From the cell containing the given text, extract its center point as [X, Y] coordinate. 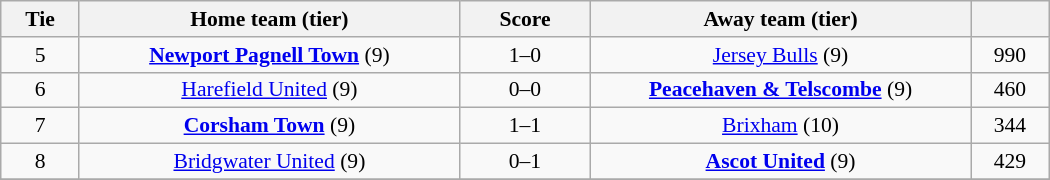
Bridgwater United (9) [269, 162]
6 [40, 90]
8 [40, 162]
1–1 [524, 126]
Home team (tier) [269, 19]
Jersey Bulls (9) [781, 55]
Newport Pagnell Town (9) [269, 55]
Score [524, 19]
Corsham Town (9) [269, 126]
5 [40, 55]
Harefield United (9) [269, 90]
Peacehaven & Telscombe (9) [781, 90]
1–0 [524, 55]
0–1 [524, 162]
Away team (tier) [781, 19]
Tie [40, 19]
460 [1010, 90]
344 [1010, 126]
990 [1010, 55]
0–0 [524, 90]
7 [40, 126]
Ascot United (9) [781, 162]
Brixham (10) [781, 126]
429 [1010, 162]
